Search for the cell housing the specified text and yield its (X, Y) center coordinate. 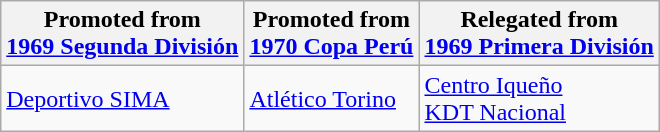
Promoted from1969 Segunda División (122, 34)
Atlético Torino (332, 98)
Promoted from1970 Copa Perú (332, 34)
Relegated from1969 Primera División (539, 34)
Centro Iqueño KDT Nacional (539, 98)
Deportivo SIMA (122, 98)
